Output the (x, y) coordinate of the center of the cell containing the given text.  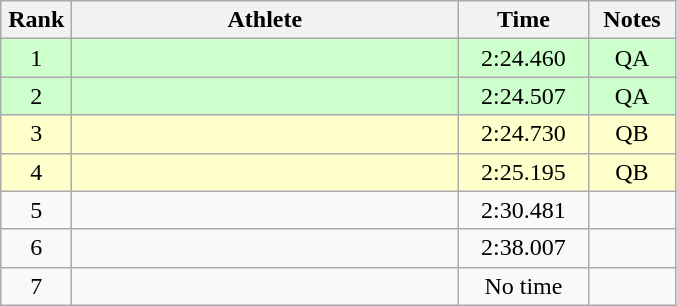
5 (36, 210)
Notes (632, 20)
3 (36, 134)
Athlete (265, 20)
4 (36, 172)
6 (36, 248)
7 (36, 286)
2:38.007 (524, 248)
No time (524, 286)
2:24.460 (524, 58)
1 (36, 58)
2:24.730 (524, 134)
2:25.195 (524, 172)
Rank (36, 20)
2 (36, 96)
2:24.507 (524, 96)
Time (524, 20)
2:30.481 (524, 210)
